Extract the (X, Y) coordinate from the center of the cell holding the provided text.  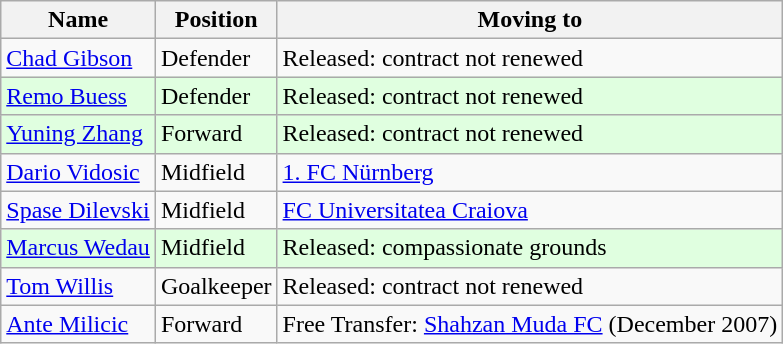
Chad Gibson (78, 58)
Yuning Zhang (78, 134)
Remo Buess (78, 96)
Dario Vidosic (78, 172)
Free Transfer: Shahzan Muda FC (December 2007) (530, 324)
Ante Milicic (78, 324)
Moving to (530, 20)
Name (78, 20)
Marcus Wedau (78, 248)
FC Universitatea Craiova (530, 210)
Spase Dilevski (78, 210)
Released: compassionate grounds (530, 248)
Tom Willis (78, 286)
1. FC Nürnberg (530, 172)
Position (216, 20)
Goalkeeper (216, 286)
